For the text-containing cell, return its midpoint in (X, Y) coordinate format. 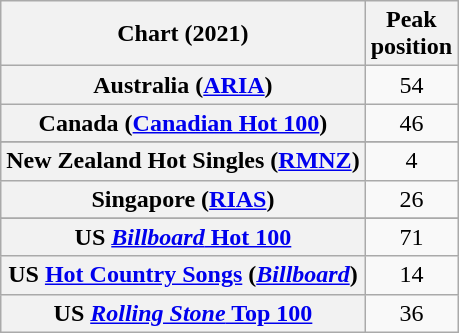
Singapore (RIAS) (183, 199)
Chart (2021) (183, 34)
71 (411, 237)
26 (411, 199)
US Rolling Stone Top 100 (183, 313)
Peakposition (411, 34)
14 (411, 275)
46 (411, 123)
Canada (Canadian Hot 100) (183, 123)
36 (411, 313)
New Zealand Hot Singles (RMNZ) (183, 161)
54 (411, 85)
Australia (ARIA) (183, 85)
4 (411, 161)
US Hot Country Songs (Billboard) (183, 275)
US Billboard Hot 100 (183, 237)
